Return (X, Y) of the center of cell containing provided text 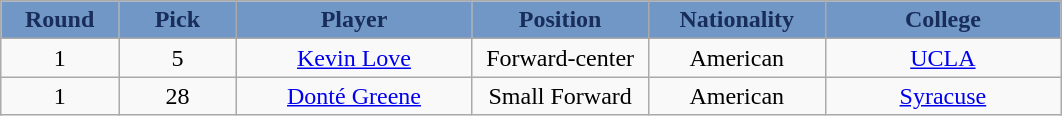
Position (560, 20)
UCLA (943, 58)
College (943, 20)
Player (354, 20)
Forward-center (560, 58)
Donté Greene (354, 96)
Pick (177, 20)
Nationality (736, 20)
28 (177, 96)
Round (60, 20)
Small Forward (560, 96)
Syracuse (943, 96)
Kevin Love (354, 58)
5 (177, 58)
